Identify which cell holds the provided text, then report its [X, Y] central coordinate. 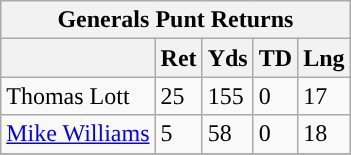
TD [275, 58]
Mike Williams [78, 134]
155 [228, 96]
18 [324, 134]
Yds [228, 58]
25 [178, 96]
Ret [178, 58]
Lng [324, 58]
Thomas Lott [78, 96]
58 [228, 134]
17 [324, 96]
5 [178, 134]
Generals Punt Returns [176, 20]
